Return (X, Y) of the center of cell containing provided text 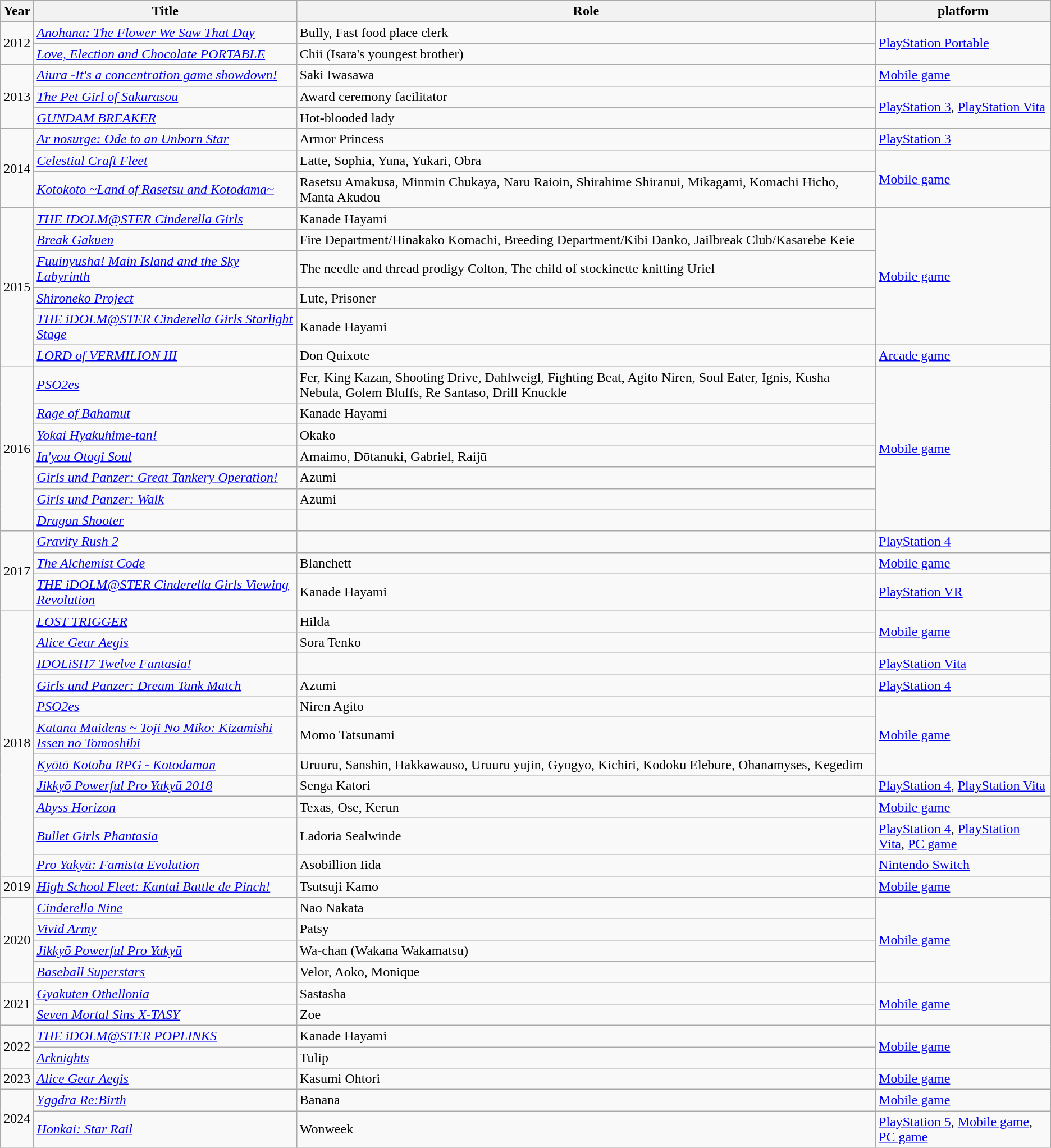
Uruuru, Sanshin, Hakkawauso, Uruuru yujin, Gyogyo, Kichiri, Kodoku Elebure, Ohanamyses, Kegedim (586, 765)
platform (963, 11)
Shironeko Project (165, 298)
Asobillion Iida (586, 865)
Texas, Ose, Kerun (586, 807)
Sora Tenko (586, 642)
Arknights (165, 1057)
THE iDOLM@STER Cinderella Girls Viewing Revolution (165, 592)
Niren Agito (586, 707)
2020 (17, 940)
Bully, Fast food place clerk (586, 33)
Banana (586, 1100)
2015 (17, 287)
Amaimo, Dōtanuki, Gabriel, Raijū (586, 456)
Arcade game (963, 356)
2019 (17, 886)
Fer, King Kazan, Shooting Drive, Dahlweigl, Fighting Beat, Agito Niren, Soul Eater, Ignis, Kusha Nebula, Golem Bluffs, Re Santaso, Drill Knuckle (586, 385)
Year (17, 11)
PlayStation 4, PlayStation Vita (963, 786)
Break Gakuen (165, 240)
Hot-blooded lady (586, 118)
The Pet Girl of Sakurasou (165, 97)
2016 (17, 449)
Fuuinyusha! Main Island and the Sky Labyrinth (165, 268)
Honkai: Star Rail (165, 1129)
Award ceremony facilitator (586, 97)
Girls und Panzer: Great Tankery Operation! (165, 478)
PlayStation 4, PlayStation Vita, PC game (963, 836)
The needle and thread prodigy Colton, The child of stockinette knitting Uriel (586, 268)
Tsutsuji Kamo (586, 886)
Cinderella Nine (165, 908)
Jikkyō Powerful Pro Yakyū 2018 (165, 786)
Kasumi Ohtori (586, 1079)
PlayStation 5, Mobile game, PC game (963, 1129)
Baseball Superstars (165, 972)
Dragon Shooter (165, 520)
2018 (17, 743)
Title (165, 11)
Celestial Craft Fleet (165, 161)
Velor, Aoko, Monique (586, 972)
PlayStation VR (963, 592)
Seven Mortal Sins X-TASY (165, 1014)
Blanchett (586, 563)
PlayStation Portable (963, 43)
2021 (17, 1004)
Wonweek (586, 1129)
PlayStation Vita (963, 664)
Armor Princess (586, 139)
2013 (17, 97)
Nintendo Switch (963, 865)
Kotokoto ~Land of Rasetsu and Kotodama~ (165, 190)
Zoe (586, 1014)
THE IDOLM@STER Cinderella Girls (165, 218)
The Alchemist Code (165, 563)
Latte, Sophia, Yuna, Yukari, Obra (586, 161)
Wa-chan (Wakana Wakamatsu) (586, 950)
Lute, Prisoner (586, 298)
2022 (17, 1046)
High School Fleet: Kantai Battle de Pinch! (165, 886)
Ar nosurge: Ode to an Unborn Star (165, 139)
Don Quixote (586, 356)
Love, Election and Chocolate PORTABLE (165, 54)
Pro Yakyū: Famista Evolution (165, 865)
2024 (17, 1118)
Girls und Panzer: Walk (165, 499)
2017 (17, 570)
Aiura -It's a concentration game showdown! (165, 75)
Sastasha (586, 993)
2014 (17, 168)
Rage of Bahamut (165, 414)
PlayStation 3 (963, 139)
PlayStation 3, PlayStation Vita (963, 107)
Patsy (586, 929)
Hilda (586, 621)
Gyakuten Othellonia (165, 993)
Chii (Isara's youngest brother) (586, 54)
GUNDAM BREAKER (165, 118)
Kyōtō Kotoba RPG - Kotodaman (165, 765)
Yokai Hyakuhime-tan! (165, 435)
Abyss Horizon (165, 807)
Jikkyō Powerful Pro Yakyū (165, 950)
Ladoria Sealwinde (586, 836)
Rasetsu Amakusa, Minmin Chukaya, Naru Raioin, Shirahime Shiranui, Mikagami, Komachi Hicho, Manta Akudou (586, 190)
THE iDOLM@STER POPLINKS (165, 1036)
Tulip (586, 1057)
Nao Nakata (586, 908)
2012 (17, 43)
Vivid Army (165, 929)
THE iDOLM@STER Cinderella Girls Starlight Stage (165, 327)
2023 (17, 1079)
LOST TRIGGER (165, 621)
Katana Maidens ~ Toji No Miko: Kizamishi Issen no Tomoshibi (165, 735)
Momo Tatsunami (586, 735)
Yggdra Re:Birth (165, 1100)
Senga Katori (586, 786)
Bullet Girls Phantasia (165, 836)
IDOLiSH7 Twelve Fantasia! (165, 664)
Fire Department/Hinakako Komachi, Breeding Department/Kibi Danko, Jailbreak Club/Kasarebe Keie (586, 240)
Okako (586, 435)
Anohana: The Flower We Saw That Day (165, 33)
Girls und Panzer: Dream Tank Match (165, 685)
Saki Iwasawa (586, 75)
In'you Otogi Soul (165, 456)
Role (586, 11)
Gravity Rush 2 (165, 542)
LORD of VERMILION III (165, 356)
